Extract the (x, y) coordinate from the center of the cell holding the provided text.  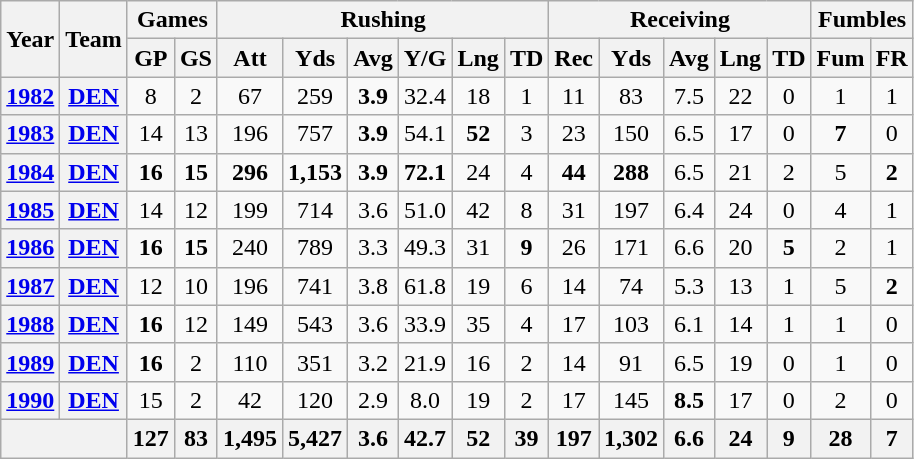
7.5 (690, 96)
61.8 (425, 286)
110 (250, 362)
351 (316, 362)
1988 (30, 324)
20 (740, 248)
72.1 (425, 172)
1982 (30, 96)
240 (250, 248)
10 (196, 286)
74 (632, 286)
Team (94, 39)
8.5 (690, 400)
296 (250, 172)
GP (150, 58)
1990 (30, 400)
Receiving (680, 20)
1986 (30, 248)
Rec (574, 58)
1987 (30, 286)
3.3 (374, 248)
49.3 (425, 248)
145 (632, 400)
Y/G (425, 58)
2.9 (374, 400)
150 (632, 134)
5.3 (690, 286)
3 (526, 134)
103 (632, 324)
1,153 (316, 172)
28 (840, 438)
Fum (840, 58)
741 (316, 286)
127 (150, 438)
6.1 (690, 324)
51.0 (425, 210)
23 (574, 134)
1984 (30, 172)
11 (574, 96)
32.4 (425, 96)
21.9 (425, 362)
3.2 (374, 362)
Att (250, 58)
Games (172, 20)
543 (316, 324)
6.4 (690, 210)
22 (740, 96)
789 (316, 248)
8.0 (425, 400)
1989 (30, 362)
Rushing (382, 20)
1,302 (632, 438)
44 (574, 172)
1985 (30, 210)
199 (250, 210)
26 (574, 248)
GS (196, 58)
42.7 (425, 438)
757 (316, 134)
3.8 (374, 286)
21 (740, 172)
18 (478, 96)
1,495 (250, 438)
171 (632, 248)
39 (526, 438)
54.1 (425, 134)
288 (632, 172)
714 (316, 210)
120 (316, 400)
5,427 (316, 438)
149 (250, 324)
259 (316, 96)
1983 (30, 134)
Year (30, 39)
Fumbles (862, 20)
6 (526, 286)
33.9 (425, 324)
35 (478, 324)
67 (250, 96)
FR (892, 58)
91 (632, 362)
